Return the (x, y) coordinate for the center point of the cell that contains the specified text.  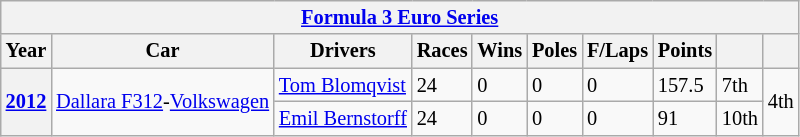
2012 (26, 102)
Formula 3 Euro Series (400, 17)
Poles (554, 51)
Dallara F312-Volkswagen (162, 102)
F/Laps (618, 51)
Emil Bernstorff (343, 118)
Car (162, 51)
91 (685, 118)
10th (740, 118)
157.5 (685, 85)
4th (781, 102)
Races (442, 51)
Drivers (343, 51)
Wins (500, 51)
7th (740, 85)
Tom Blomqvist (343, 85)
Points (685, 51)
Year (26, 51)
